For the text-containing cell, return its midpoint in (x, y) coordinate format. 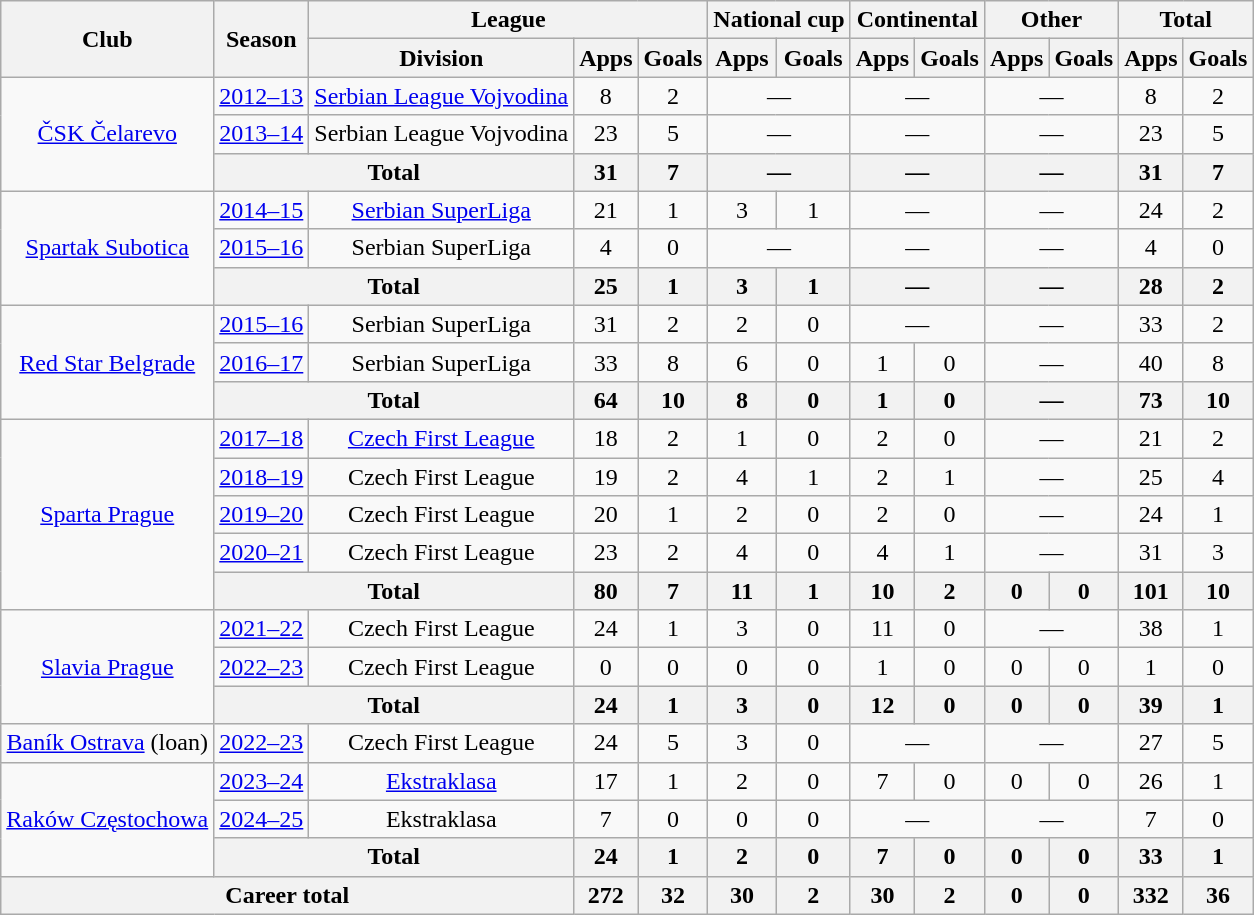
38 (1151, 629)
19 (606, 477)
2017–18 (262, 438)
2024–25 (262, 819)
18 (606, 438)
League (508, 20)
28 (1151, 286)
80 (606, 591)
2023–24 (262, 781)
Sparta Prague (108, 514)
27 (1151, 743)
Club (108, 39)
101 (1151, 591)
Red Star Belgrade (108, 362)
Other (1051, 20)
2013–14 (262, 134)
Spartak Subotica (108, 248)
2018–19 (262, 477)
Division (442, 58)
40 (1151, 362)
20 (606, 515)
ČSK Čelarevo (108, 134)
32 (673, 895)
26 (1151, 781)
272 (606, 895)
National cup (779, 20)
2012–13 (262, 96)
2019–20 (262, 515)
Raków Częstochowa (108, 819)
2016–17 (262, 362)
6 (742, 362)
Career total (288, 895)
73 (1151, 400)
Slavia Prague (108, 667)
332 (1151, 895)
12 (882, 705)
Continental (917, 20)
17 (606, 781)
2020–21 (262, 553)
64 (606, 400)
2021–22 (262, 629)
Baník Ostrava (loan) (108, 743)
36 (1218, 895)
39 (1151, 705)
Season (262, 39)
2014–15 (262, 210)
